Determine the [x, y] coordinate at the center of the cell enclosing the given text.  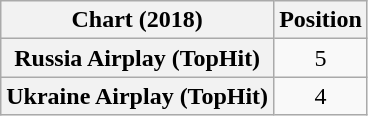
Ukraine Airplay (TopHit) [138, 96]
Position [321, 20]
5 [321, 58]
Chart (2018) [138, 20]
4 [321, 96]
Russia Airplay (TopHit) [138, 58]
